Return the [x, y] coordinate for the center point of the cell that contains the specified text.  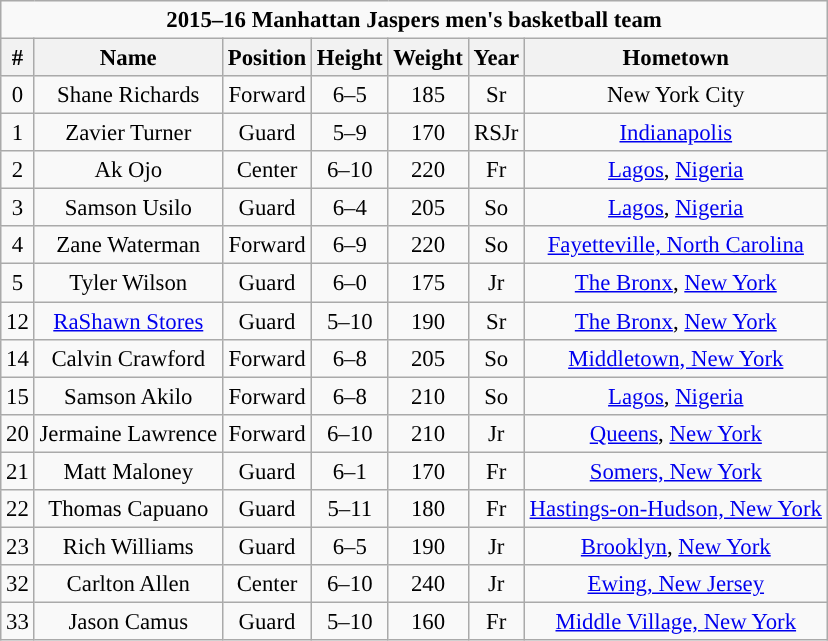
12 [18, 321]
180 [428, 509]
# [18, 58]
Middletown, New York [676, 358]
Tyler Wilson [128, 283]
Fayetteville, North Carolina [676, 245]
1 [18, 133]
Shane Richards [128, 95]
Somers, New York [676, 471]
Jermaine Lawrence [128, 433]
6–4 [350, 208]
Year [496, 58]
Carlton Allen [128, 584]
5–11 [350, 509]
23 [18, 546]
32 [18, 584]
Rich Williams [128, 546]
175 [428, 283]
Height [350, 58]
4 [18, 245]
New York City [676, 95]
0 [18, 95]
6–1 [350, 471]
Zavier Turner [128, 133]
33 [18, 621]
6–0 [350, 283]
3 [18, 208]
240 [428, 584]
5–9 [350, 133]
160 [428, 621]
Hastings-on-Hudson, New York [676, 509]
Queens, New York [676, 433]
Indianapolis [676, 133]
Ak Ojo [128, 170]
Ewing, New Jersey [676, 584]
20 [18, 433]
Brooklyn, New York [676, 546]
5 [18, 283]
2 [18, 170]
Zane Waterman [128, 245]
Thomas Capuano [128, 509]
Calvin Crawford [128, 358]
Weight [428, 58]
RaShawn Stores [128, 321]
Name [128, 58]
RSJr [496, 133]
Samson Usilo [128, 208]
6–9 [350, 245]
Middle Village, New York [676, 621]
Samson Akilo [128, 396]
Hometown [676, 58]
14 [18, 358]
21 [18, 471]
Position [266, 58]
185 [428, 95]
15 [18, 396]
Matt Maloney [128, 471]
22 [18, 509]
2015–16 Manhattan Jaspers men's basketball team [414, 20]
Jason Camus [128, 621]
